Locate the cell with the specified text and output its [X, Y] center coordinate. 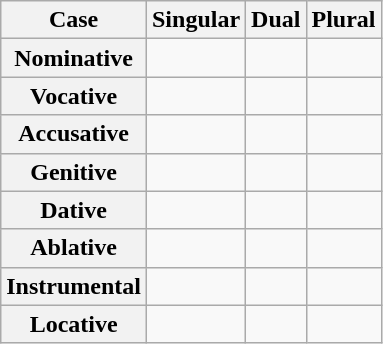
Locative [74, 324]
Ablative [74, 248]
Vocative [74, 96]
Case [74, 20]
Plural [344, 20]
Genitive [74, 172]
Singular [196, 20]
Instrumental [74, 286]
Accusative [74, 134]
Dative [74, 210]
Dual [276, 20]
Nominative [74, 58]
